Extract the [X, Y] coordinate from the center of the cell holding the provided text.  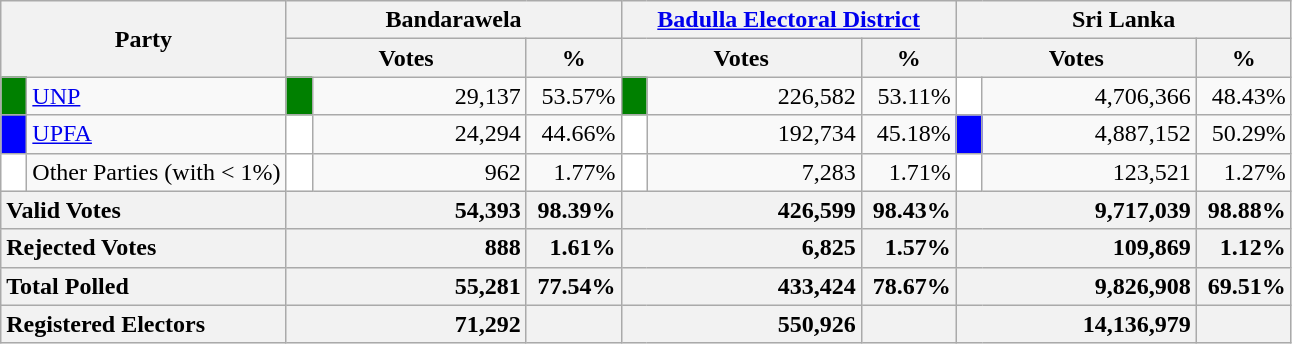
4,887,152 [1089, 134]
78.67% [908, 286]
Badulla Electoral District [788, 20]
53.11% [908, 96]
98.43% [908, 210]
Bandarawela [454, 20]
48.43% [1244, 96]
1.57% [908, 248]
Party [144, 39]
226,582 [754, 96]
77.54% [574, 286]
14,136,979 [1076, 324]
426,599 [741, 210]
29,137 [419, 96]
Registered Electors [144, 324]
55,281 [406, 286]
45.18% [908, 134]
1.27% [1244, 172]
98.39% [574, 210]
7,283 [754, 172]
1.71% [908, 172]
54,393 [406, 210]
44.66% [574, 134]
Sri Lanka [1124, 20]
50.29% [1244, 134]
24,294 [419, 134]
UNP [156, 96]
Valid Votes [144, 210]
53.57% [574, 96]
962 [419, 172]
1.77% [574, 172]
69.51% [1244, 286]
1.12% [1244, 248]
192,734 [754, 134]
9,717,039 [1076, 210]
433,424 [741, 286]
UPFA [156, 134]
6,825 [741, 248]
4,706,366 [1089, 96]
9,826,908 [1076, 286]
Other Parties (with < 1%) [156, 172]
123,521 [1089, 172]
71,292 [406, 324]
98.88% [1244, 210]
Total Polled [144, 286]
1.61% [574, 248]
550,926 [741, 324]
Rejected Votes [144, 248]
109,869 [1076, 248]
888 [406, 248]
